Determine the [x, y] coordinate at the center of the cell enclosing the given text.  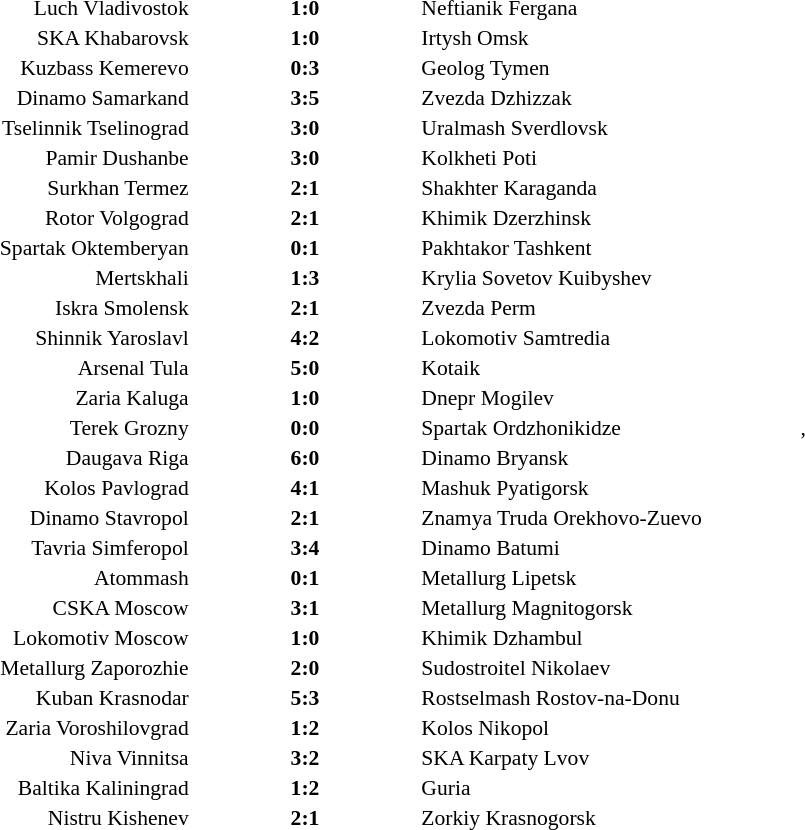
Krylia Sovetov Kuibyshev [609, 278]
Znamya Truda Orekhovo-Zuevo [609, 518]
3:5 [306, 98]
2:0 [306, 668]
4:1 [306, 488]
Kolos Nikopol [609, 728]
3:2 [306, 758]
1:3 [306, 278]
Dinamo Batumi [609, 548]
3:4 [306, 548]
Pakhtakor Tashkent [609, 248]
Guria [609, 788]
Rostselmash Rostov-na-Donu [609, 698]
Shakhter Karaganda [609, 188]
Zvezda Perm [609, 308]
Metallurg Lipetsk [609, 578]
Uralmash Sverdlovsk [609, 128]
Metallurg Magnitogorsk [609, 608]
Mashuk Pyatigorsk [609, 488]
Khimik Dzerzhinsk [609, 218]
Irtysh Omsk [609, 38]
0:3 [306, 68]
Dinamo Bryansk [609, 458]
Khimik Dzhambul [609, 638]
4:2 [306, 338]
5:0 [306, 368]
Zvezda Dzhizzak [609, 98]
Lokomotiv Samtredia [609, 338]
0:0 [306, 428]
Sudostroitel Nikolaev [609, 668]
Geolog Tymen [609, 68]
Spartak Ordzhonikidze [609, 428]
Kolkheti Poti [609, 158]
Dnepr Mogilev [609, 398]
5:3 [306, 698]
6:0 [306, 458]
SKA Karpaty Lvov [609, 758]
3:1 [306, 608]
Kotaik [609, 368]
